Determine the (x, y) coordinate at the center of the cell enclosing the given text.  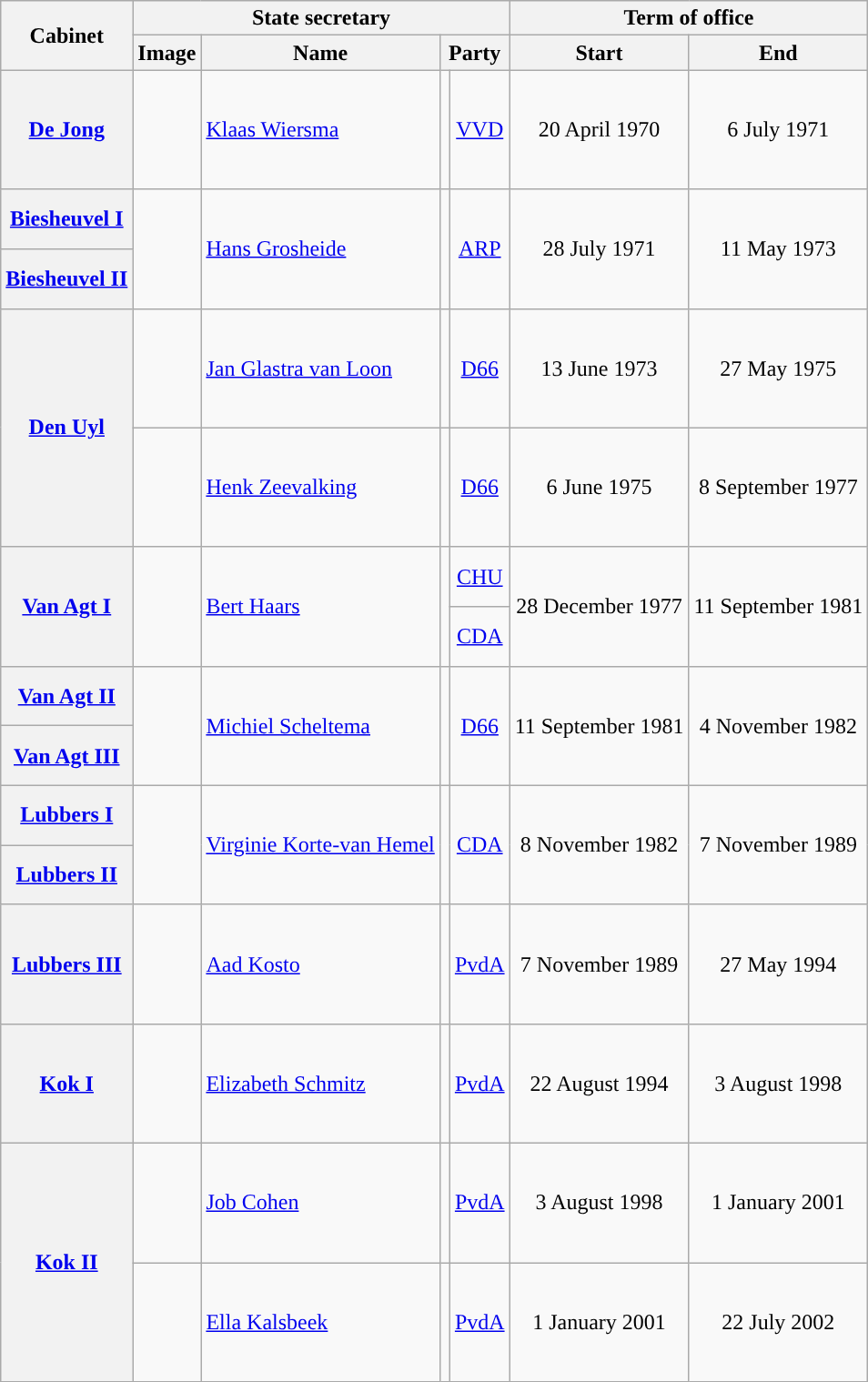
Cabinet (67, 35)
Name (320, 53)
ARP (479, 249)
Kok II (67, 1262)
Virginie Korte-van Hemel (320, 844)
End (779, 53)
28 July 1971 (599, 249)
Bert Haars (320, 606)
Lubbers I (67, 815)
27 May 1975 (779, 368)
Image (167, 53)
22 July 2002 (779, 1323)
Michiel Scheltema (320, 726)
Start (599, 53)
Jan Glastra van Loon (320, 368)
Job Cohen (320, 1203)
Van Agt III (67, 756)
CHU (479, 577)
VVD (479, 129)
Biesheuvel I (67, 219)
27 May 1994 (779, 964)
6 June 1975 (599, 488)
Party (475, 53)
Term of office (689, 18)
Kok I (67, 1083)
De Jong (67, 129)
Van Agt I (67, 606)
State secretary (321, 18)
Van Agt II (67, 696)
Klaas Wiersma (320, 129)
8 November 1982 (599, 844)
8 September 1977 (779, 488)
22 August 1994 (599, 1083)
Biesheuvel II (67, 278)
Lubbers III (67, 964)
Lubbers II (67, 875)
Den Uyl (67, 428)
Hans Grosheide (320, 249)
6 July 1971 (779, 129)
28 December 1977 (599, 606)
Ella Kalsbeek (320, 1323)
11 May 1973 (779, 249)
Aad Kosto (320, 964)
13 June 1973 (599, 368)
Henk Zeevalking (320, 488)
20 April 1970 (599, 129)
4 November 1982 (779, 726)
Elizabeth Schmitz (320, 1083)
